Pinpoint the cell where the given text exists, returning its [X, Y] midpoint coordinate. 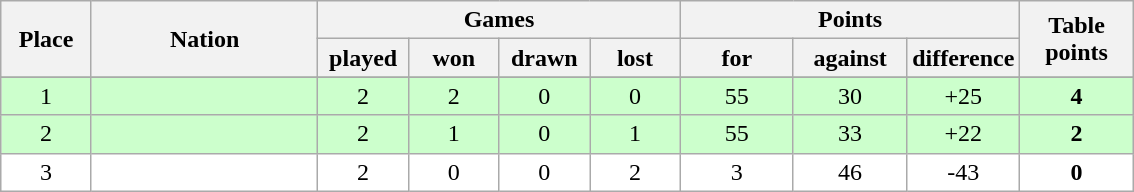
30 [850, 96]
+25 [964, 96]
-43 [964, 172]
Nation [204, 39]
against [850, 58]
won [454, 58]
for [736, 58]
+22 [964, 134]
Points [850, 20]
played [364, 58]
33 [850, 134]
difference [964, 58]
Games [499, 20]
lost [636, 58]
46 [850, 172]
4 [1076, 96]
drawn [544, 58]
Tablepoints [1076, 39]
Place [46, 39]
